Find where the given text appears and provide that cell's center as (X, Y) coordinate. 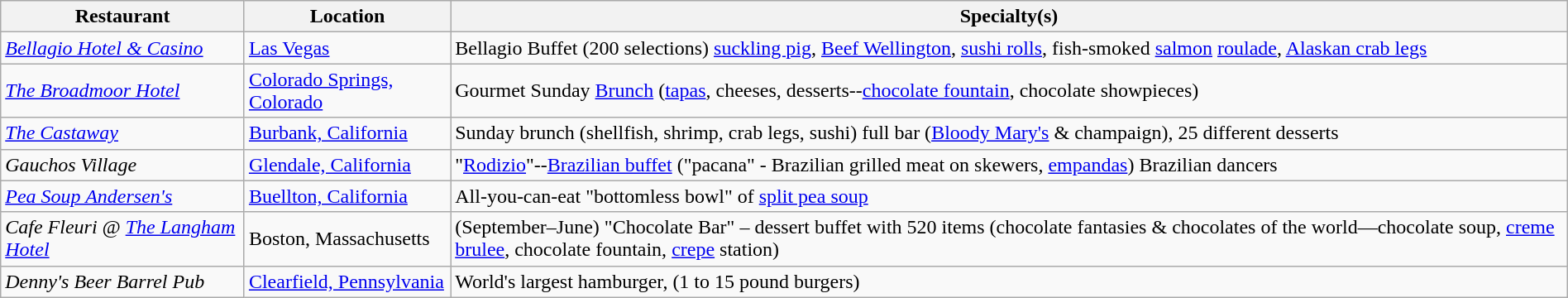
Clearfield, Pennsylvania (347, 281)
Glendale, California (347, 165)
Restaurant (122, 17)
Burbank, California (347, 133)
Specialty(s) (1009, 17)
All-you-can-eat "bottomless bowl" of split pea soup (1009, 196)
Sunday brunch (shellfish, shrimp, crab legs, sushi) full bar (Bloody Mary's & champaign), 25 different desserts (1009, 133)
Las Vegas (347, 48)
Gauchos Village (122, 165)
Location (347, 17)
Buellton, California (347, 196)
The Castaway (122, 133)
Gourmet Sunday Brunch (tapas, cheeses, desserts--chocolate fountain, chocolate showpieces) (1009, 91)
World's largest hamburger, (1 to 15 pound burgers) (1009, 281)
Bellagio Buffet (200 selections) suckling pig, Beef Wellington, sushi rolls, fish-smoked salmon roulade, Alaskan crab legs (1009, 48)
Boston, Massachusetts (347, 238)
Colorado Springs, Colorado (347, 91)
The Broadmoor Hotel (122, 91)
Bellagio Hotel & Casino (122, 48)
Denny's Beer Barrel Pub (122, 281)
Pea Soup Andersen's (122, 196)
Cafe Fleuri @ The Langham Hotel (122, 238)
"Rodizio"--Brazilian buffet ("pacana" - Brazilian grilled meat on skewers, empandas) Brazilian dancers (1009, 165)
